Search for the cell housing the specified text and yield its (X, Y) center coordinate. 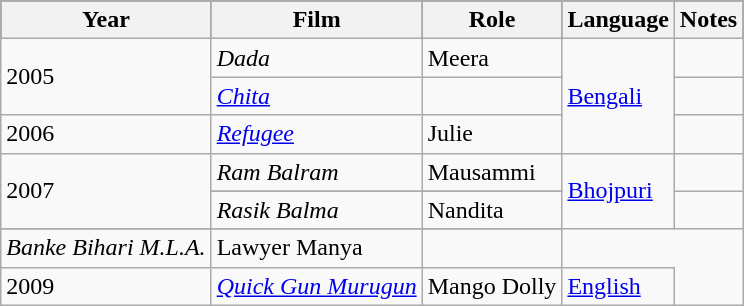
Nandita (492, 210)
Year (106, 20)
Refugee (316, 134)
Mausammi (492, 172)
Rasik Balma (316, 210)
Meera (492, 58)
Lawyer Manya (316, 248)
Dada (316, 58)
Ram Balram (316, 172)
English (618, 286)
Banke Bihari M.L.A. (106, 248)
Film (316, 20)
2006 (106, 134)
Notes (708, 20)
2009 (106, 286)
Quick Gun Murugun (316, 286)
Mango Dolly (492, 286)
2007 (106, 191)
Bengali (618, 96)
Chita (316, 96)
Julie (492, 134)
2005 (106, 77)
Bhojpuri (618, 191)
Role (492, 20)
Language (618, 20)
